Pinpoint the cell where the given text exists, returning its (x, y) midpoint coordinate. 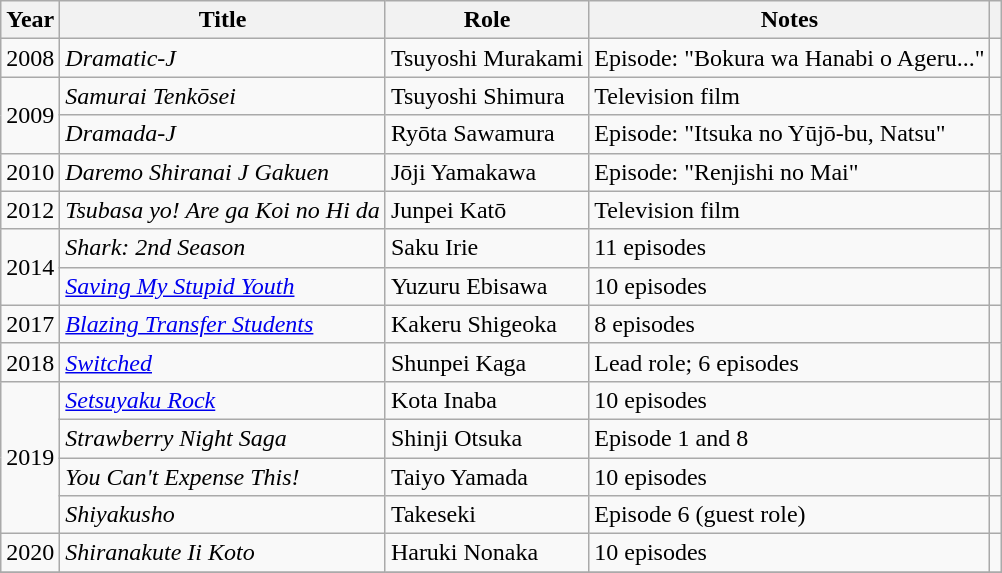
Daremo Shiranai J Gakuen (223, 172)
You Can't Expense This! (223, 477)
Shark: 2nd Season (223, 248)
Samurai Tenkōsei (223, 96)
8 episodes (790, 324)
Episode: "Renjishi no Mai" (790, 172)
Episode: "Itsuka no Yūjō-bu, Natsu" (790, 134)
2010 (30, 172)
Taiyo Yamada (486, 477)
2019 (30, 457)
Setsuyaku Rock (223, 400)
2018 (30, 362)
Ryōta Sawamura (486, 134)
Saku Irie (486, 248)
Blazing Transfer Students (223, 324)
Haruki Nonaka (486, 553)
2014 (30, 267)
Yuzuru Ebisawa (486, 286)
Switched (223, 362)
Episode 6 (guest role) (790, 515)
2012 (30, 210)
Role (486, 20)
Episode 1 and 8 (790, 438)
Takeseki (486, 515)
Saving My Stupid Youth (223, 286)
2017 (30, 324)
2009 (30, 115)
2008 (30, 58)
Dramatic-J (223, 58)
Dramada-J (223, 134)
Tsuyoshi Murakami (486, 58)
Lead role; 6 episodes (790, 362)
Shinji Otsuka (486, 438)
Jōji Yamakawa (486, 172)
Junpei Katō (486, 210)
Shiyakusho (223, 515)
11 episodes (790, 248)
Kakeru Shigeoka (486, 324)
Tsubasa yo! Are ga Koi no Hi da (223, 210)
2020 (30, 553)
Shunpei Kaga (486, 362)
Episode: "Bokura wa Hanabi o Ageru..." (790, 58)
Title (223, 20)
Year (30, 20)
Notes (790, 20)
Strawberry Night Saga (223, 438)
Tsuyoshi Shimura (486, 96)
Shiranakute Ii Koto (223, 553)
Kota Inaba (486, 400)
